Detect which cell encompasses the target text, then output its (X, Y) center coordinate. 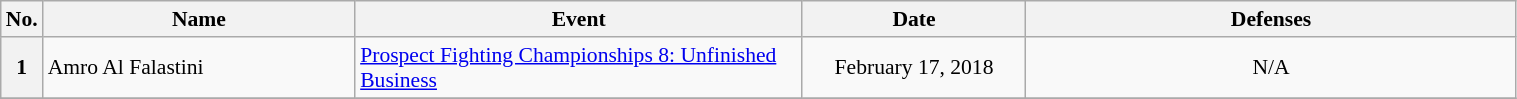
Prospect Fighting Championships 8: Unfinished Business (578, 68)
Defenses (1271, 19)
Amro Al Falastini (199, 68)
1 (22, 68)
Name (199, 19)
Event (578, 19)
N/A (1271, 68)
No. (22, 19)
Date (914, 19)
February 17, 2018 (914, 68)
